Determine the [x, y] coordinate at the center of the cell enclosing the given text.  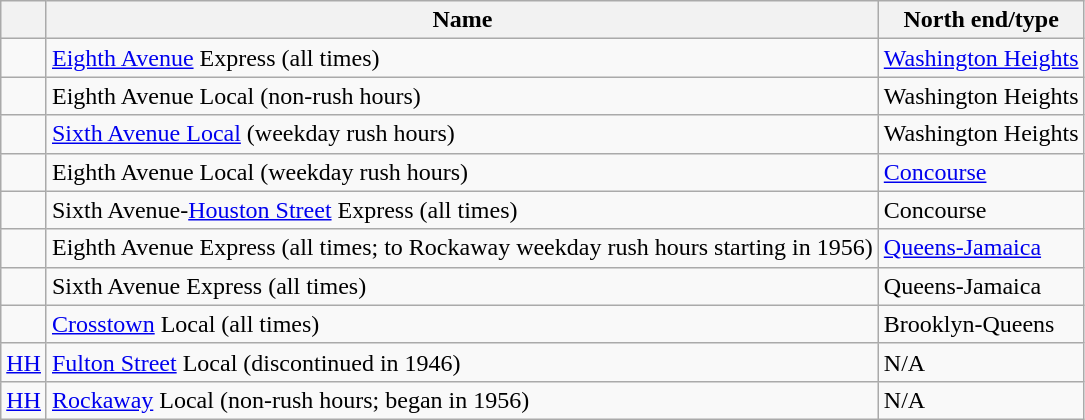
Crosstown Local (all times) [462, 324]
Eighth Avenue Express (all times) [462, 58]
Eighth Avenue Local (weekday rush hours) [462, 172]
Name [462, 20]
Sixth Avenue Local (weekday rush hours) [462, 134]
Sixth Avenue-Houston Street Express (all times) [462, 210]
Fulton Street Local (discontinued in 1946) [462, 362]
Brooklyn-Queens [981, 324]
Rockaway Local (non-rush hours; began in 1956) [462, 400]
Eighth Avenue Local (non-rush hours) [462, 96]
Sixth Avenue Express (all times) [462, 286]
North end/type [981, 20]
Eighth Avenue Express (all times; to Rockaway weekday rush hours starting in 1956) [462, 248]
